Capture the cell that displays the provided text and extract its [x, y] central coordinate. 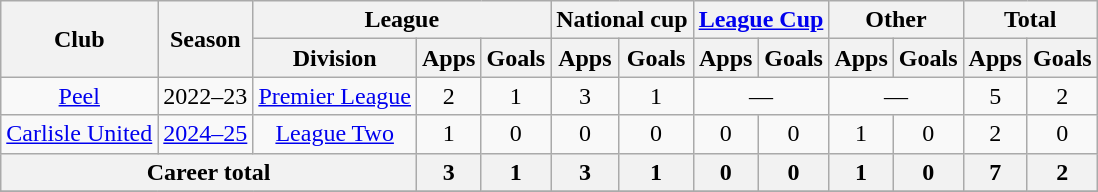
Division [335, 58]
League Two [335, 134]
Peel [80, 96]
Other [896, 20]
National cup [622, 20]
2024–25 [206, 134]
Career total [209, 172]
2022–23 [206, 96]
Total [1030, 20]
League Cup [761, 20]
7 [995, 172]
Season [206, 39]
Premier League [335, 96]
5 [995, 96]
Club [80, 39]
Carlisle United [80, 134]
League [402, 20]
